Return the (X, Y) coordinate for the center point of the cell that contains the specified text.  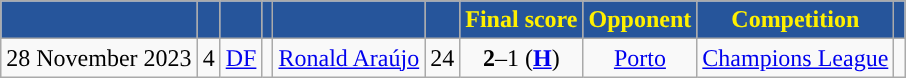
DF (241, 58)
Champions League (796, 58)
Competition (796, 20)
28 November 2023 (99, 58)
24 (442, 58)
Porto (640, 58)
Final score (522, 20)
Opponent (640, 20)
2–1 (H) (522, 58)
4 (208, 58)
Ronald Araújo (349, 58)
